From the cell containing the given text, extract its center point as [X, Y] coordinate. 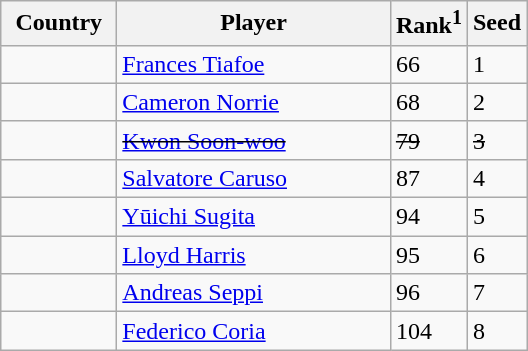
1 [496, 64]
Andreas Seppi [254, 293]
Player [254, 24]
Cameron Norrie [254, 102]
Yūichi Sugita [254, 217]
7 [496, 293]
2 [496, 102]
3 [496, 140]
Frances Tiafoe [254, 64]
104 [428, 331]
Seed [496, 24]
87 [428, 178]
68 [428, 102]
5 [496, 217]
Kwon Soon-woo [254, 140]
79 [428, 140]
Rank1 [428, 24]
8 [496, 331]
Federico Coria [254, 331]
Country [59, 24]
Lloyd Harris [254, 255]
Salvatore Caruso [254, 178]
6 [496, 255]
96 [428, 293]
95 [428, 255]
4 [496, 178]
66 [428, 64]
94 [428, 217]
